Detect which cell encompasses the target text, then output its (X, Y) center coordinate. 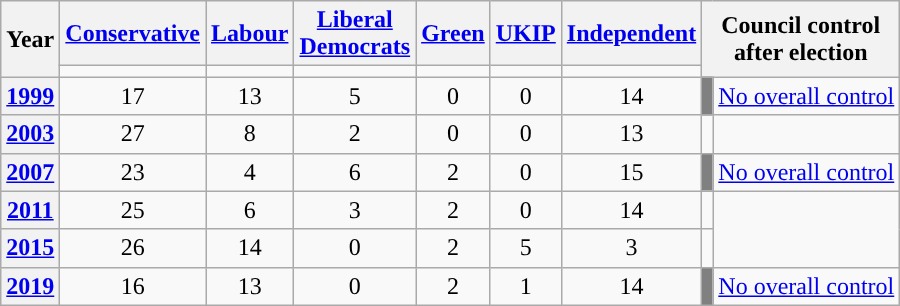
Liberal Democrats (355, 34)
2011 (30, 210)
4 (250, 172)
2019 (30, 286)
Labour (250, 34)
25 (133, 210)
UKIP (526, 34)
17 (133, 96)
1999 (30, 96)
2003 (30, 134)
26 (133, 248)
Independent (631, 34)
15 (631, 172)
Green (454, 34)
Conservative (133, 34)
27 (133, 134)
2015 (30, 248)
Council controlafter election (801, 39)
23 (133, 172)
Year (30, 39)
2007 (30, 172)
8 (250, 134)
16 (133, 286)
1 (526, 286)
